Find where the given text appears and provide that cell's center as (X, Y) coordinate. 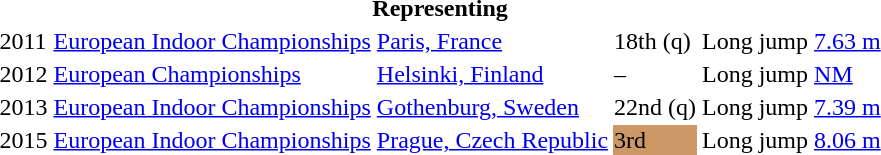
22nd (q) (656, 107)
18th (q) (656, 41)
– (656, 74)
Gothenburg, Sweden (492, 107)
Paris, France (492, 41)
3rd (656, 140)
Prague, Czech Republic (492, 140)
European Championships (212, 74)
Helsinki, Finland (492, 74)
